Return the (x, y) coordinate for the center point of the cell that contains the specified text.  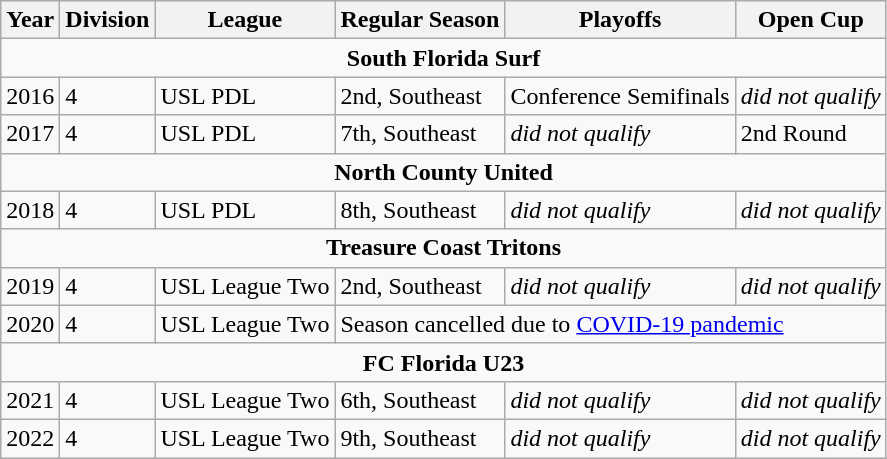
2021 (30, 400)
Season cancelled due to COVID-19 pandemic (610, 324)
League (245, 20)
Division (108, 20)
2017 (30, 134)
Open Cup (810, 20)
Playoffs (620, 20)
North County United (444, 172)
8th, Southeast (420, 210)
Conference Semifinals (620, 96)
7th, Southeast (420, 134)
South Florida Surf (444, 58)
2nd Round (810, 134)
6th, Southeast (420, 400)
2022 (30, 438)
Regular Season (420, 20)
2018 (30, 210)
FC Florida U23 (444, 362)
2019 (30, 286)
Treasure Coast Tritons (444, 248)
Year (30, 20)
2020 (30, 324)
2016 (30, 96)
9th, Southeast (420, 438)
